Return [x, y] of the center of cell containing provided text 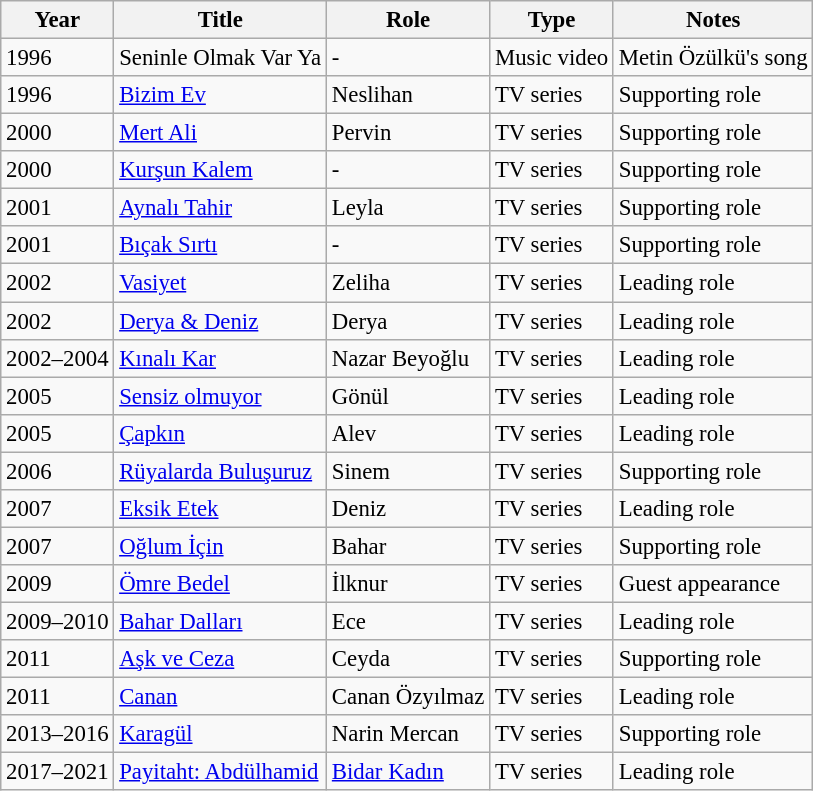
Type [552, 20]
Sensiz olmuyor [220, 396]
2017–2021 [58, 772]
Bidar Kadın [408, 772]
Derya & Deniz [220, 321]
Role [408, 20]
Karagül [220, 734]
Canan [220, 697]
Kurşun Kalem [220, 170]
2006 [58, 471]
Aynalı Tahir [220, 208]
Deniz [408, 509]
Music video [552, 58]
Nazar Beyoğlu [408, 358]
Vasiyet [220, 283]
Rüyalarda Buluşuruz [220, 471]
Payitaht: Abdülhamid [220, 772]
Derya [408, 321]
Mert Ali [220, 133]
Bahar Dalları [220, 621]
Zeliha [408, 283]
Seninle Olmak Var Ya [220, 58]
Metin Özülkü's song [712, 58]
Bıçak Sırtı [220, 245]
Ceyda [408, 659]
2002–2004 [58, 358]
Title [220, 20]
2009 [58, 584]
Çapkın [220, 433]
Kınalı Kar [220, 358]
Neslihan [408, 95]
Aşk ve Ceza [220, 659]
Pervin [408, 133]
İlknur [408, 584]
Bahar [408, 546]
Ömre Bedel [220, 584]
Notes [712, 20]
Ece [408, 621]
2013–2016 [58, 734]
Bizim Ev [220, 95]
Eksik Etek [220, 509]
Leyla [408, 208]
2009–2010 [58, 621]
Guest appearance [712, 584]
Year [58, 20]
Alev [408, 433]
Sinem [408, 471]
Gönül [408, 396]
Narin Mercan [408, 734]
Canan Özyılmaz [408, 697]
Oğlum İçin [220, 546]
